Return (x, y) of the center of cell containing provided text 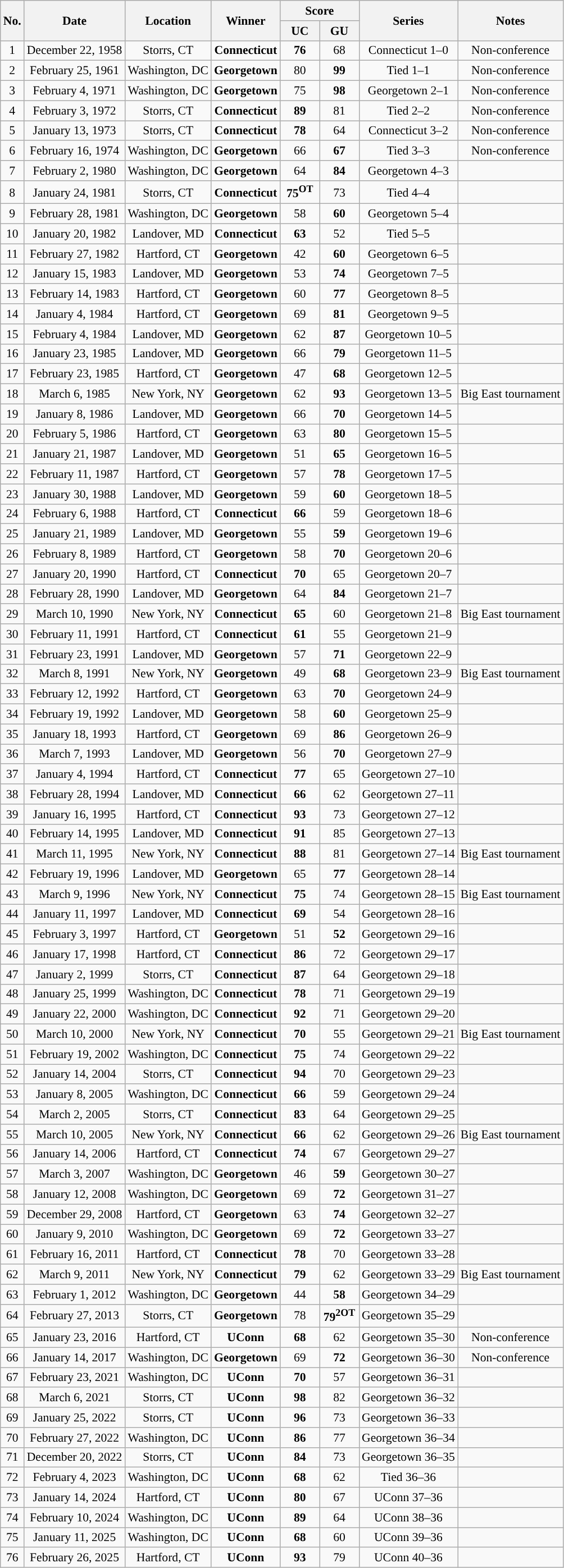
82 (339, 1398)
Georgetown 2–1 (408, 91)
January 22, 2000 (75, 1014)
February 27, 2013 (75, 1315)
February 23, 2021 (75, 1378)
Georgetown 33–28 (408, 1255)
February 23, 1985 (75, 374)
UConn 39–36 (408, 1538)
December 22, 1958 (75, 51)
17 (12, 374)
22 (12, 474)
January 14, 2024 (75, 1498)
January 12, 2008 (75, 1195)
20 (12, 434)
January 30, 1988 (75, 494)
10 (12, 234)
24 (12, 514)
February 16, 1974 (75, 151)
Georgetown 29–19 (408, 994)
March 11, 1995 (75, 854)
January 15, 1983 (75, 274)
Georgetown 36–32 (408, 1398)
February 26, 2025 (75, 1558)
Georgetown 29–27 (408, 1154)
27 (12, 574)
Georgetown 27–9 (408, 754)
February 28, 1990 (75, 594)
February 19, 1992 (75, 714)
February 11, 1991 (75, 634)
45 (12, 935)
Georgetown 29–20 (408, 1014)
January 25, 1999 (75, 994)
January 23, 1985 (75, 354)
Georgetown 9–5 (408, 314)
Tied 2–2 (408, 111)
January 11, 1997 (75, 914)
Georgetown 10–5 (408, 334)
Georgetown 36–31 (408, 1378)
Winner (246, 20)
8 (12, 192)
Georgetown 8–5 (408, 294)
January 23, 2016 (75, 1338)
February 27, 2022 (75, 1438)
25 (12, 534)
Georgetown 7–5 (408, 274)
28 (12, 594)
March 6, 1985 (75, 394)
Georgetown 24–9 (408, 694)
Tied 36–36 (408, 1478)
Georgetown 22–9 (408, 654)
96 (300, 1417)
92 (300, 1014)
Georgetown 27–14 (408, 854)
Georgetown 27–13 (408, 834)
December 20, 2022 (75, 1458)
Tied 5–5 (408, 234)
January 16, 1995 (75, 814)
Georgetown 5–4 (408, 214)
March 7, 1993 (75, 754)
January 21, 1989 (75, 534)
February 3, 1997 (75, 935)
February 2, 1980 (75, 171)
January 8, 1986 (75, 414)
February 19, 2002 (75, 1054)
30 (12, 634)
32 (12, 674)
January 14, 2006 (75, 1154)
Georgetown 21–9 (408, 634)
Georgetown 36–30 (408, 1357)
18 (12, 394)
Georgetown 29–21 (408, 1034)
February 16, 2011 (75, 1255)
January 14, 2004 (75, 1074)
Georgetown 6–5 (408, 254)
February 6, 1988 (75, 514)
94 (300, 1074)
March 3, 2007 (75, 1174)
Georgetown 4–3 (408, 171)
December 29, 2008 (75, 1214)
March 9, 1996 (75, 894)
February 27, 1982 (75, 254)
85 (339, 834)
2 (12, 71)
Georgetown 26–9 (408, 734)
January 24, 1981 (75, 192)
February 23, 1991 (75, 654)
Georgetown 27–10 (408, 774)
March 10, 2000 (75, 1034)
48 (12, 994)
29 (12, 614)
Georgetown 21–8 (408, 614)
26 (12, 554)
40 (12, 834)
50 (12, 1034)
3 (12, 91)
38 (12, 794)
Georgetown 29–16 (408, 935)
6 (12, 151)
99 (339, 71)
February 14, 1995 (75, 834)
February 10, 2024 (75, 1517)
January 14, 2017 (75, 1357)
33 (12, 694)
Tied 1–1 (408, 71)
Connecticut 3–2 (408, 131)
January 4, 1994 (75, 774)
9 (12, 214)
January 21, 1987 (75, 454)
Notes (511, 20)
Georgetown 35–30 (408, 1338)
March 6, 2021 (75, 1398)
37 (12, 774)
Georgetown 18–6 (408, 514)
January 13, 1973 (75, 131)
January 20, 1982 (75, 234)
Tied 3–3 (408, 151)
Georgetown 28–14 (408, 874)
Georgetown 34–29 (408, 1294)
February 14, 1983 (75, 294)
Georgetown 23–9 (408, 674)
Georgetown 17–5 (408, 474)
43 (12, 894)
March 8, 1991 (75, 674)
February 4, 1984 (75, 334)
February 8, 1989 (75, 554)
Date (75, 20)
March 9, 2011 (75, 1274)
Georgetown 29–26 (408, 1134)
4 (12, 111)
31 (12, 654)
January 18, 1993 (75, 734)
Georgetown 27–11 (408, 794)
January 11, 2025 (75, 1538)
Georgetown 29–25 (408, 1114)
11 (12, 254)
Score (320, 11)
23 (12, 494)
GU (339, 31)
5 (12, 131)
UConn 38–36 (408, 1517)
792OT (339, 1315)
91 (300, 834)
Georgetown 11–5 (408, 354)
Georgetown 19–6 (408, 534)
Georgetown 28–15 (408, 894)
13 (12, 294)
January 2, 1999 (75, 974)
Georgetown 33–27 (408, 1234)
Georgetown 29–24 (408, 1095)
Georgetown 15–5 (408, 434)
Georgetown 13–5 (408, 394)
February 19, 1996 (75, 874)
Georgetown 35–29 (408, 1315)
February 4, 1971 (75, 91)
January 17, 1998 (75, 954)
15 (12, 334)
Georgetown 21–7 (408, 594)
February 12, 1992 (75, 694)
February 4, 2023 (75, 1478)
Tied 4–4 (408, 192)
19 (12, 414)
Georgetown 27–12 (408, 814)
UC (300, 31)
February 5, 1986 (75, 434)
41 (12, 854)
Georgetown 30–27 (408, 1174)
February 28, 1994 (75, 794)
12 (12, 274)
January 4, 1984 (75, 314)
Georgetown 18–5 (408, 494)
March 10, 1990 (75, 614)
16 (12, 354)
Connecticut 1–0 (408, 51)
83 (300, 1114)
Georgetown 36–33 (408, 1417)
February 28, 1981 (75, 214)
Georgetown 29–17 (408, 954)
14 (12, 314)
Georgetown 29–23 (408, 1074)
January 20, 1990 (75, 574)
88 (300, 854)
Series (408, 20)
February 25, 1961 (75, 71)
Georgetown 29–22 (408, 1054)
March 2, 2005 (75, 1114)
Georgetown 28–16 (408, 914)
34 (12, 714)
UConn 37–36 (408, 1498)
UConn 40–36 (408, 1558)
75OT (300, 192)
Georgetown 12–5 (408, 374)
21 (12, 454)
1 (12, 51)
Georgetown 36–34 (408, 1438)
36 (12, 754)
Georgetown 20–7 (408, 574)
March 10, 2005 (75, 1134)
35 (12, 734)
39 (12, 814)
Georgetown 29–18 (408, 974)
Georgetown 14–5 (408, 414)
Georgetown 16–5 (408, 454)
February 3, 1972 (75, 111)
Georgetown 32–27 (408, 1214)
7 (12, 171)
January 25, 2022 (75, 1417)
Georgetown 33–29 (408, 1274)
February 11, 1987 (75, 474)
January 9, 2010 (75, 1234)
February 1, 2012 (75, 1294)
No. (12, 20)
Georgetown 25–9 (408, 714)
January 8, 2005 (75, 1095)
Georgetown 36–35 (408, 1458)
Location (167, 20)
Georgetown 31–27 (408, 1195)
Georgetown 20–6 (408, 554)
